Identify which cell holds the provided text, then report its (X, Y) central coordinate. 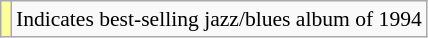
Indicates best-selling jazz/blues album of 1994 (219, 19)
